Find where the given text appears and provide that cell's center as (X, Y) coordinate. 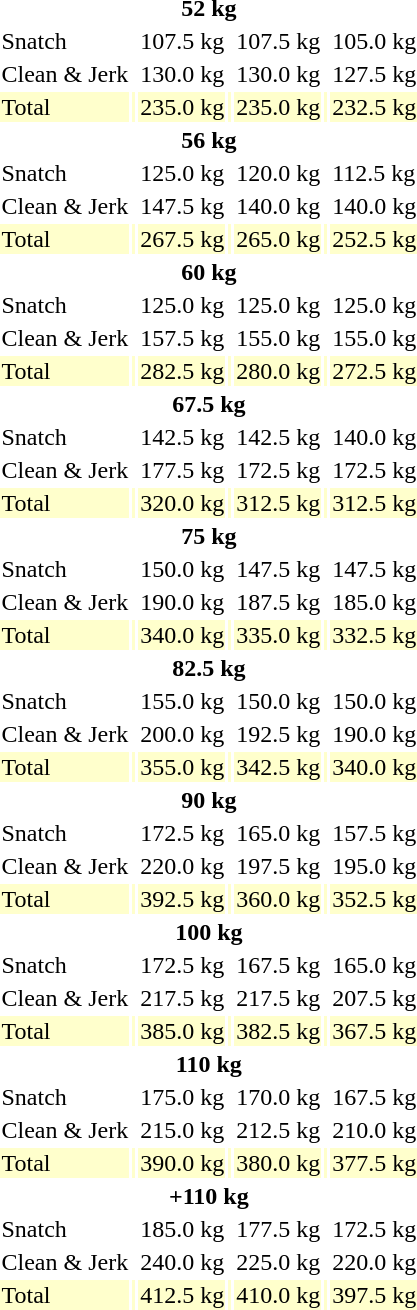
385.0 kg (182, 1031)
265.0 kg (278, 239)
167.5 kg (278, 965)
320.0 kg (182, 503)
212.5 kg (278, 1130)
340.0 kg (182, 635)
170.0 kg (278, 1097)
280.0 kg (278, 371)
215.0 kg (182, 1130)
360.0 kg (278, 899)
175.0 kg (182, 1097)
342.5 kg (278, 767)
392.5 kg (182, 899)
140.0 kg (278, 206)
200.0 kg (182, 734)
120.0 kg (278, 173)
355.0 kg (182, 767)
165.0 kg (278, 833)
192.5 kg (278, 734)
267.5 kg (182, 239)
225.0 kg (278, 1262)
220.0 kg (182, 866)
390.0 kg (182, 1163)
240.0 kg (182, 1262)
197.5 kg (278, 866)
312.5 kg (278, 503)
282.5 kg (182, 371)
157.5 kg (182, 338)
335.0 kg (278, 635)
190.0 kg (182, 602)
410.0 kg (278, 1295)
380.0 kg (278, 1163)
382.5 kg (278, 1031)
185.0 kg (182, 1229)
412.5 kg (182, 1295)
187.5 kg (278, 602)
